Determine the [X, Y] coordinate at the center of the cell enclosing the given text.  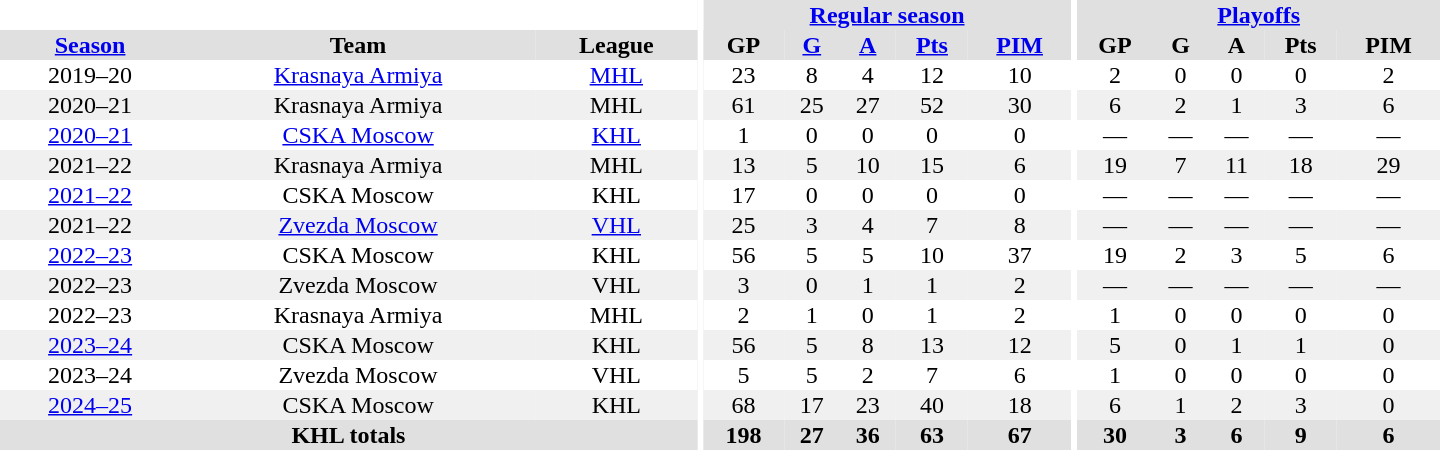
League [616, 45]
Team [358, 45]
52 [932, 105]
63 [932, 435]
40 [932, 405]
15 [932, 165]
Regular season [887, 15]
2019–20 [90, 75]
61 [744, 105]
68 [744, 405]
37 [1020, 255]
67 [1020, 435]
KHL totals [348, 435]
36 [868, 435]
Playoffs [1258, 15]
2024–25 [90, 405]
11 [1237, 165]
29 [1388, 165]
198 [744, 435]
9 [1300, 435]
Season [90, 45]
